For the text-containing cell, return its midpoint in (x, y) coordinate format. 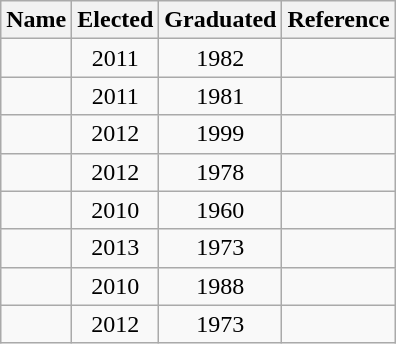
2013 (116, 248)
1982 (220, 58)
1978 (220, 172)
Graduated (220, 20)
Elected (116, 20)
Name (36, 20)
Reference (338, 20)
1999 (220, 134)
1988 (220, 286)
1981 (220, 96)
1960 (220, 210)
